Capture the cell that displays the provided text and extract its [x, y] central coordinate. 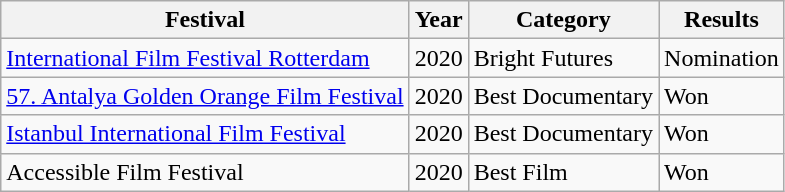
Results [722, 20]
Year [438, 20]
57. Antalya Golden Orange Film Festival [205, 96]
Festival [205, 20]
Bright Futures [563, 58]
Nomination [722, 58]
Istanbul International Film Festival [205, 134]
Accessible Film Festival [205, 172]
Category [563, 20]
International Film Festival Rotterdam [205, 58]
Best Film [563, 172]
